Identify which cell holds the provided text, then report its (x, y) central coordinate. 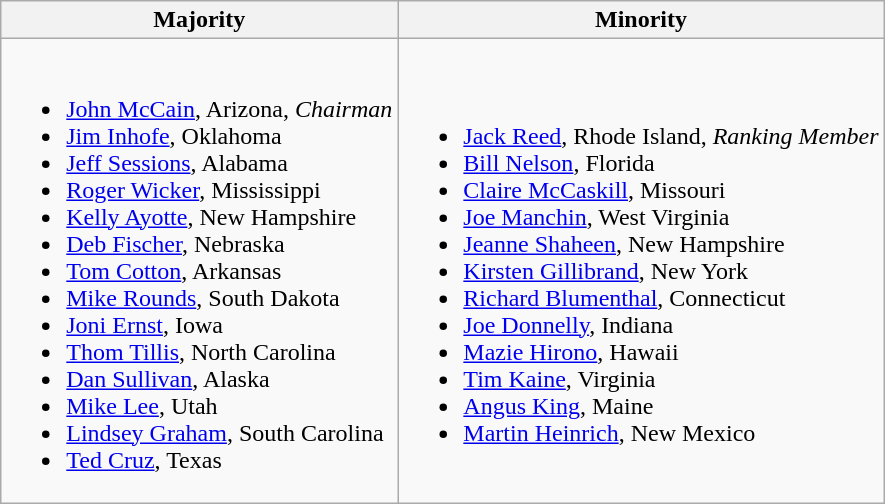
Minority (641, 20)
Majority (200, 20)
